Return the [x, y] coordinate for the center point of the cell that contains the specified text.  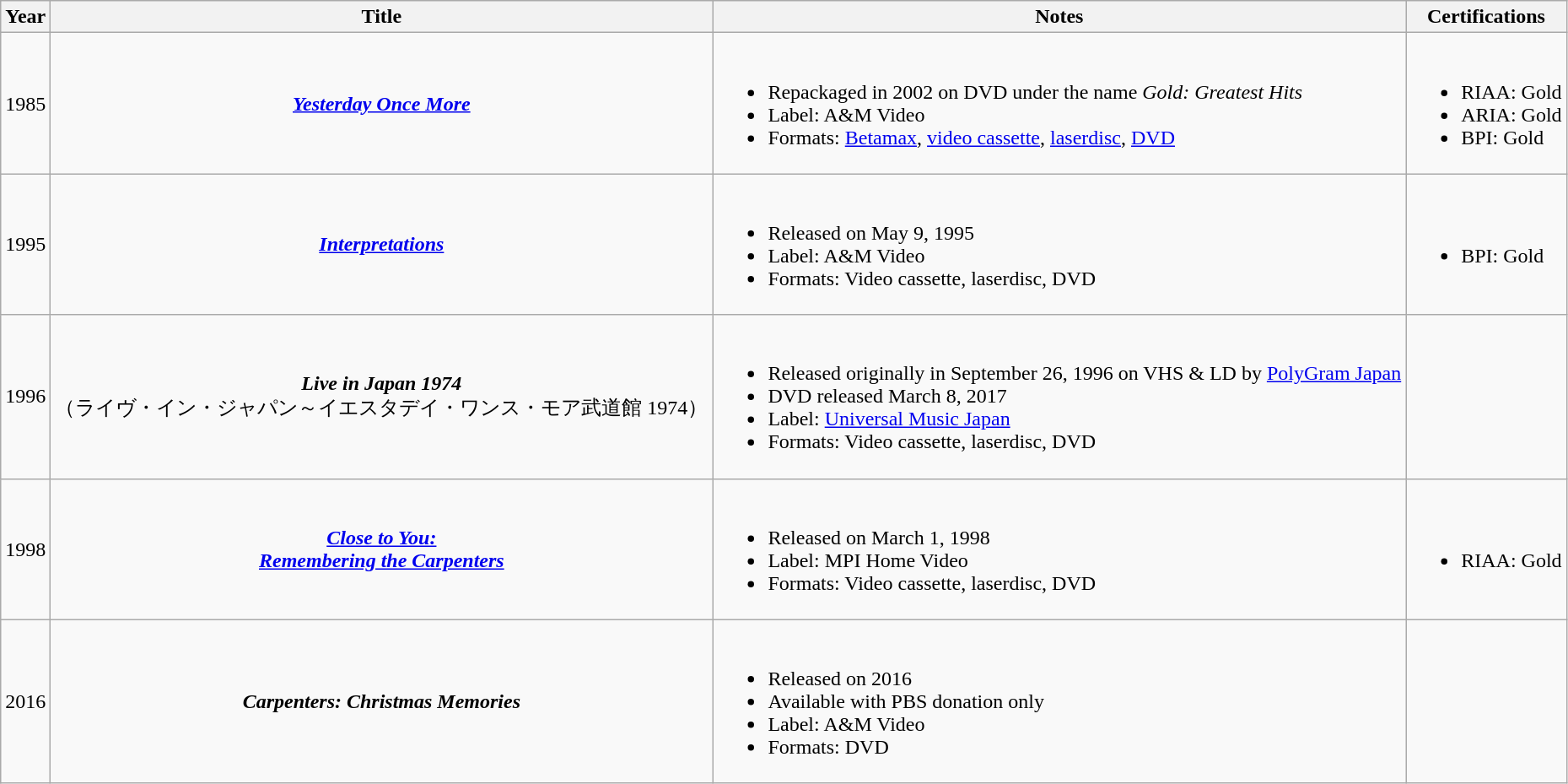
Notes [1059, 17]
Released on May 9, 1995Label: A&M VideoFormats: Video cassette, laserdisc, DVD [1059, 245]
Carpenters: Christmas Memories [381, 701]
Live in Japan 1974（ライヴ・イン・ジャパン～イエスタデイ・ワンス・モア武道館 1974） [381, 397]
Released on March 1, 1998Label: MPI Home VideoFormats: Video cassette, laserdisc, DVD [1059, 549]
1985 [25, 103]
Title [381, 17]
RIAA: GoldARIA: GoldBPI: Gold [1486, 103]
1998 [25, 549]
Released on 2016Available with PBS donation onlyLabel: A&M VideoFormats: DVD [1059, 701]
1996 [25, 397]
Certifications [1486, 17]
RIAA: Gold [1486, 549]
Close to You:Remembering the Carpenters [381, 549]
Yesterday Once More [381, 103]
Interpretations [381, 245]
2016 [25, 701]
Repackaged in 2002 on DVD under the name Gold: Greatest HitsLabel: A&M VideoFormats: Betamax, video cassette, laserdisc, DVD [1059, 103]
1995 [25, 245]
Year [25, 17]
BPI: Gold [1486, 245]
